Detect which cell encompasses the target text, then output its (x, y) center coordinate. 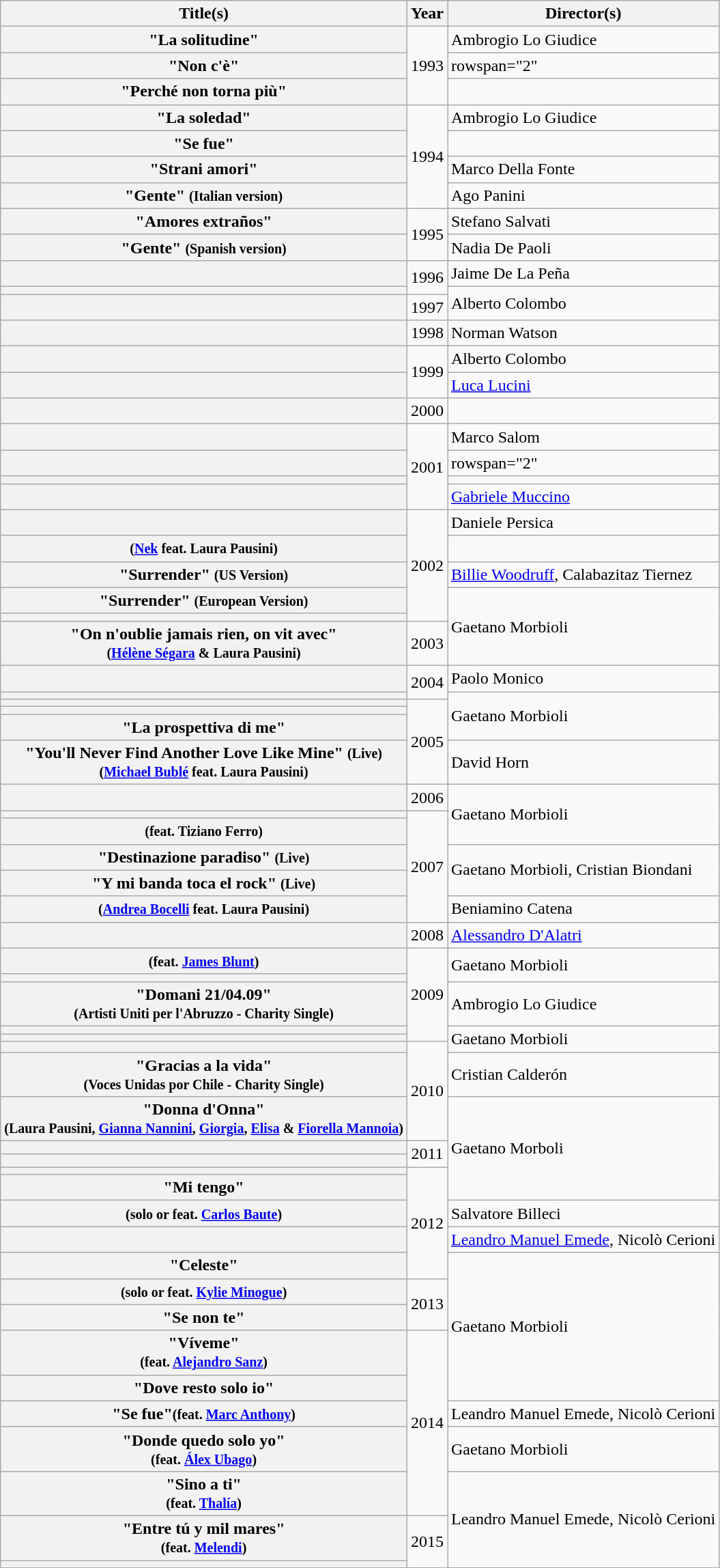
"Y mi banda toca el rock" (Live) (204, 883)
Gaetano Morboli (584, 1149)
Daniele Persica (584, 522)
"Gente" (Spanish version) (204, 247)
Year (427, 14)
"Strani amori" (204, 169)
(solo or feat. Carlos Baute) (204, 1214)
"Donna d'Onna"(Laura Pausini, Gianna Nannini, Giorgia, Elisa & Fiorella Mannoia) (204, 1119)
Paolo Monico (584, 678)
(solo or feat. Kylie Minogue) (204, 1291)
2007 (427, 866)
1998 (427, 333)
Director(s) (584, 14)
"Celeste" (204, 1265)
"Surrender" (European Version) (204, 600)
"Donde quedo solo yo"(feat. Álex Ubago) (204, 1449)
2008 (427, 935)
"You'll Never Find Another Love Like Mine" (Live)(Michael Bublé feat. Laura Pausini) (204, 762)
"Mi tengo" (204, 1188)
2009 (427, 994)
"La prospettiva di me" (204, 727)
(Andrea Bocelli feat. Laura Pausini) (204, 909)
"Víveme"(feat. Alejandro Sanz) (204, 1352)
2010 (427, 1091)
2002 (427, 565)
2003 (427, 643)
Marco Salom (584, 437)
Title(s) (204, 14)
Gabriele Muccino (584, 496)
1996 (427, 277)
2013 (427, 1304)
2001 (427, 467)
"Se non te" (204, 1317)
"Non c'è" (204, 66)
"Dove resto solo io" (204, 1388)
1994 (427, 156)
Stefano Salvati (584, 221)
1997 (427, 307)
2006 (427, 798)
(feat. James Blunt) (204, 961)
"Gracias a la vida"(Voces Unidas por Chile - Charity Single) (204, 1074)
Gaetano Morbioli, Cristian Biondani (584, 870)
"Sino a ti"(feat. Thalía) (204, 1493)
1995 (427, 234)
"Surrender" (US Version) (204, 574)
(feat. Tiziano Ferro) (204, 831)
Billie Woodruff, Calabazitaz Tiernez (584, 574)
Luca Lucini (584, 385)
2014 (427, 1423)
Jaime De La Peña (584, 273)
2011 (427, 1154)
1999 (427, 372)
2012 (427, 1222)
2015 (427, 1541)
"Se fue" (204, 143)
"Destinazione paradiso" (Live) (204, 857)
Alessandro D'Alatri (584, 935)
Norman Watson (584, 333)
Ago Panini (584, 195)
Nadia De Paoli (584, 247)
"Gente" (Italian version) (204, 195)
Salvatore Billeci (584, 1214)
"Amores extraños" (204, 221)
"Entre tú y mil mares"(feat. Melendi) (204, 1538)
(Nek feat. Laura Pausini) (204, 548)
"La soledad" (204, 117)
2000 (427, 411)
"Domani 21/04.09"(Artisti Uniti per l'Abruzzo - Charity Single) (204, 1004)
1993 (427, 66)
2005 (427, 742)
"La solitudine" (204, 40)
"Perché non torna più" (204, 92)
Marco Della Fonte (584, 169)
Beniamino Catena (584, 909)
"On n'oublie jamais rien, on vit avec"(Hélène Ségara & Laura Pausini) (204, 643)
"Se fue"(feat. Marc Anthony) (204, 1414)
David Horn (584, 762)
2004 (427, 682)
Cristian Calderón (584, 1074)
